Pinpoint the cell where the given text exists, returning its (x, y) midpoint coordinate. 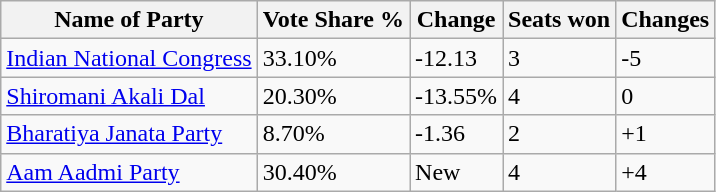
Indian National Congress (129, 58)
8.70% (333, 134)
Vote Share % (333, 20)
+1 (666, 134)
Aam Aadmi Party (129, 172)
-1.36 (456, 134)
-5 (666, 58)
Shiromani Akali Dal (129, 96)
-13.55% (456, 96)
20.30% (333, 96)
+4 (666, 172)
0 (666, 96)
Seats won (560, 20)
Name of Party (129, 20)
2 (560, 134)
33.10% (333, 58)
Bharatiya Janata Party (129, 134)
Changes (666, 20)
3 (560, 58)
30.40% (333, 172)
Change (456, 20)
-12.13 (456, 58)
New (456, 172)
